Extract the (x, y) coordinate from the center of the cell holding the provided text.  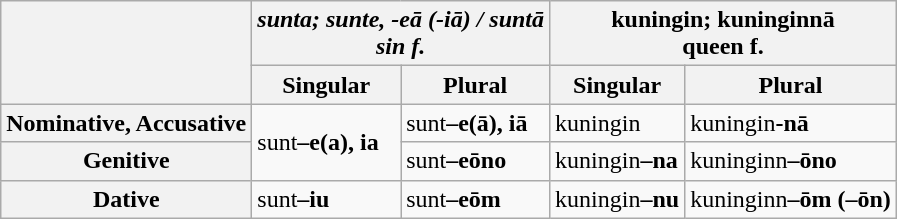
kuningin; kuninginnā queen f. (724, 34)
kuninginn–ōno (791, 161)
sunt–iu (326, 199)
kuninginn–ōm (–ōn) (791, 199)
sunt–eōm (476, 199)
kuningin–na (618, 161)
sunta; sunte, -eā (-iā) / suntā sin f. (401, 34)
Genitive (126, 161)
kuningin-nā (791, 123)
sunt–eōno (476, 161)
sunt–e(ā), iā (476, 123)
Dative (126, 199)
Nominative, Accusative (126, 123)
sunt–e(a), ia (326, 142)
kuningin (618, 123)
kuningin–nu (618, 199)
